Scan for the cell matching the given text and deliver its (X, Y) coordinate at center. 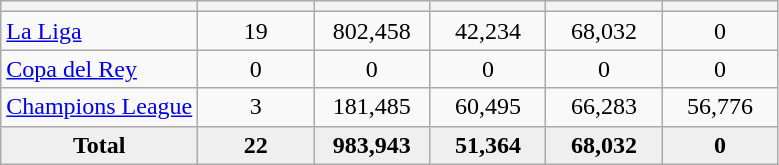
181,485 (372, 107)
22 (256, 145)
51,364 (488, 145)
42,234 (488, 31)
La Liga (100, 31)
Total (100, 145)
60,495 (488, 107)
56,776 (720, 107)
Champions League (100, 107)
3 (256, 107)
983,943 (372, 145)
Copa del Rey (100, 69)
802,458 (372, 31)
19 (256, 31)
66,283 (604, 107)
